For the text-containing cell, return its midpoint in [X, Y] coordinate format. 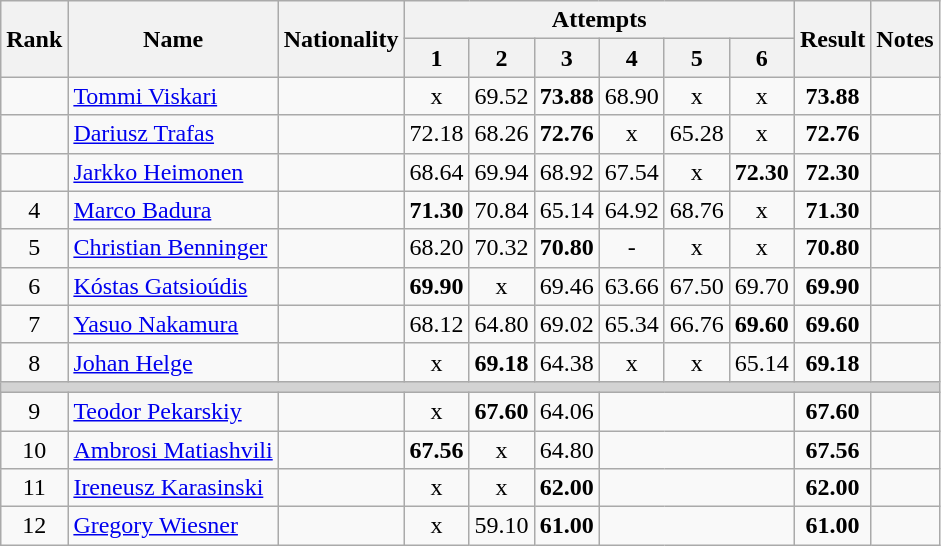
65.28 [696, 134]
10 [34, 449]
65.34 [632, 324]
70.32 [502, 248]
1 [436, 58]
Gregory Wiesner [173, 526]
69.70 [762, 286]
Kóstas Gatsioúdis [173, 286]
Teodor Pekarskiy [173, 411]
Ireneusz Karasinski [173, 488]
Johan Helge [173, 362]
68.90 [632, 96]
Name [173, 39]
11 [34, 488]
Ambrosi Matiashvili [173, 449]
12 [34, 526]
9 [34, 411]
69.02 [566, 324]
69.52 [502, 96]
64.38 [566, 362]
7 [34, 324]
Yasuo Nakamura [173, 324]
Rank [34, 39]
72.18 [436, 134]
Marco Badura [173, 210]
68.12 [436, 324]
Dariusz Trafas [173, 134]
Tommi Viskari [173, 96]
68.76 [696, 210]
67.50 [696, 286]
- [632, 248]
68.64 [436, 172]
Nationality [341, 39]
68.20 [436, 248]
66.76 [696, 324]
64.92 [632, 210]
69.94 [502, 172]
69.46 [566, 286]
70.84 [502, 210]
68.26 [502, 134]
8 [34, 362]
Attempts [599, 20]
67.54 [632, 172]
63.66 [632, 286]
64.06 [566, 411]
Christian Benninger [173, 248]
Result [832, 39]
2 [502, 58]
3 [566, 58]
Jarkko Heimonen [173, 172]
59.10 [502, 526]
Notes [905, 39]
68.92 [566, 172]
